Return the [x, y] coordinate for the center point of the cell that contains the specified text.  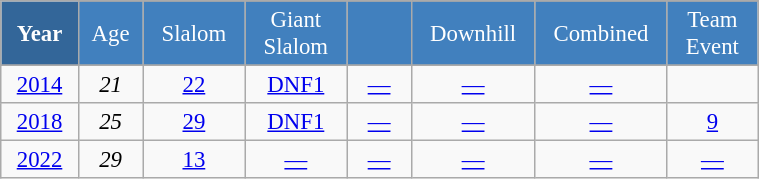
GiantSlalom [296, 34]
13 [194, 160]
2022 [40, 160]
Year [40, 34]
Slalom [194, 34]
Team Event [712, 34]
2014 [40, 85]
22 [194, 85]
25 [110, 122]
Age [110, 34]
9 [712, 122]
2018 [40, 122]
Downhill [472, 34]
21 [110, 85]
Combined [601, 34]
